Capture the cell that displays the provided text and extract its (X, Y) central coordinate. 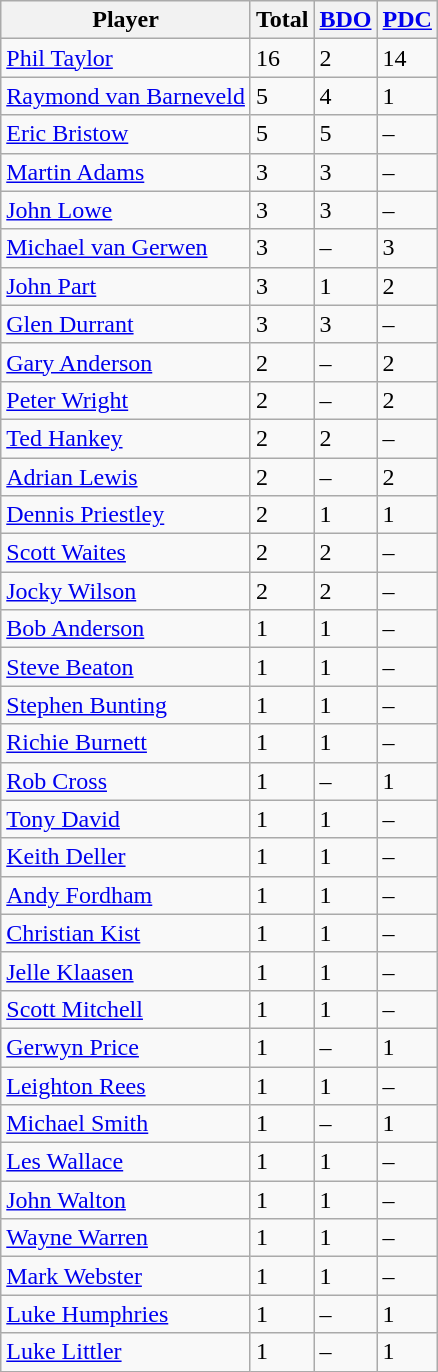
BDO (346, 20)
Keith Deller (126, 857)
Phil Taylor (126, 58)
Richie Burnett (126, 743)
Player (126, 20)
Glen Durrant (126, 324)
Martin Adams (126, 172)
16 (282, 58)
PDC (407, 20)
Andy Fordham (126, 895)
Scott Waites (126, 553)
Luke Littler (126, 1352)
Eric Bristow (126, 134)
Raymond van Barneveld (126, 96)
Les Wallace (126, 1162)
Jelle Klaasen (126, 971)
Michael van Gerwen (126, 248)
Peter Wright (126, 400)
Mark Webster (126, 1276)
Dennis Priestley (126, 515)
Steve Beaton (126, 667)
Gary Anderson (126, 362)
Total (282, 20)
Jocky Wilson (126, 591)
Christian Kist (126, 933)
Tony David (126, 819)
4 (346, 96)
Wayne Warren (126, 1238)
Ted Hankey (126, 438)
Rob Cross (126, 781)
Scott Mitchell (126, 1009)
Leighton Rees (126, 1085)
John Walton (126, 1200)
Gerwyn Price (126, 1047)
Bob Anderson (126, 629)
Stephen Bunting (126, 705)
Adrian Lewis (126, 477)
John Part (126, 286)
14 (407, 58)
John Lowe (126, 210)
Michael Smith (126, 1124)
Luke Humphries (126, 1314)
